Locate the cell with the specified text and output its [X, Y] center coordinate. 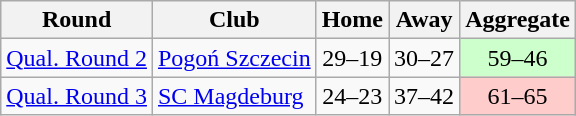
61–65 [518, 96]
37–42 [424, 96]
29–19 [352, 58]
Away [424, 20]
Home [352, 20]
Pogoń Szczecin [234, 58]
Aggregate [518, 20]
Qual. Round 2 [77, 58]
24–23 [352, 96]
Qual. Round 3 [77, 96]
Club [234, 20]
Round [77, 20]
30–27 [424, 58]
59–46 [518, 58]
SC Magdeburg [234, 96]
